Output the (X, Y) coordinate of the center of the cell containing the given text.  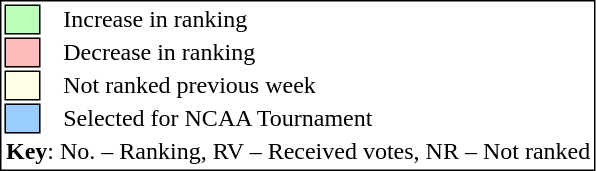
Selected for NCAA Tournament (327, 119)
Not ranked previous week (327, 85)
Decrease in ranking (327, 53)
Increase in ranking (327, 19)
Key: No. – Ranking, RV – Received votes, NR – Not ranked (298, 151)
